From the cell containing the given text, extract its center point as (x, y) coordinate. 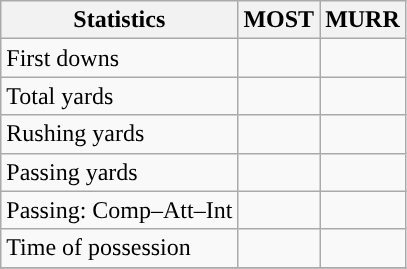
Rushing yards (120, 134)
Passing yards (120, 172)
First downs (120, 58)
Total yards (120, 96)
Time of possession (120, 248)
MURR (363, 20)
MOST (279, 20)
Passing: Comp–Att–Int (120, 210)
Statistics (120, 20)
